Determine the (X, Y) coordinate at the center of the cell enclosing the given text.  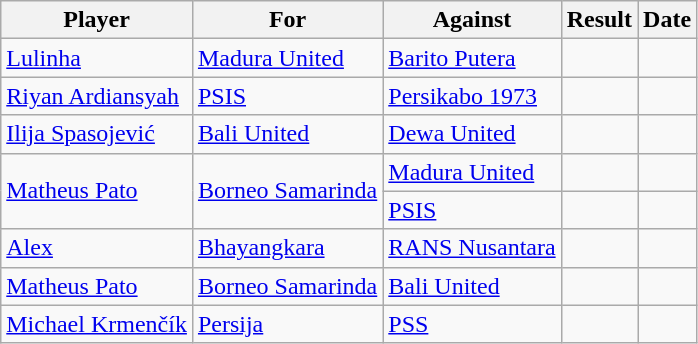
Persija (287, 324)
Date (668, 20)
Barito Putera (472, 58)
Persikabo 1973 (472, 96)
Dewa United (472, 134)
PSS (472, 324)
Against (472, 20)
Result (599, 20)
Riyan Ardiansyah (97, 96)
For (287, 20)
Alex (97, 248)
Player (97, 20)
Lulinha (97, 58)
Michael Krmenčík (97, 324)
RANS Nusantara (472, 248)
Ilija Spasojević (97, 134)
Bhayangkara (287, 248)
